Identify which cell holds the provided text, then report its (X, Y) central coordinate. 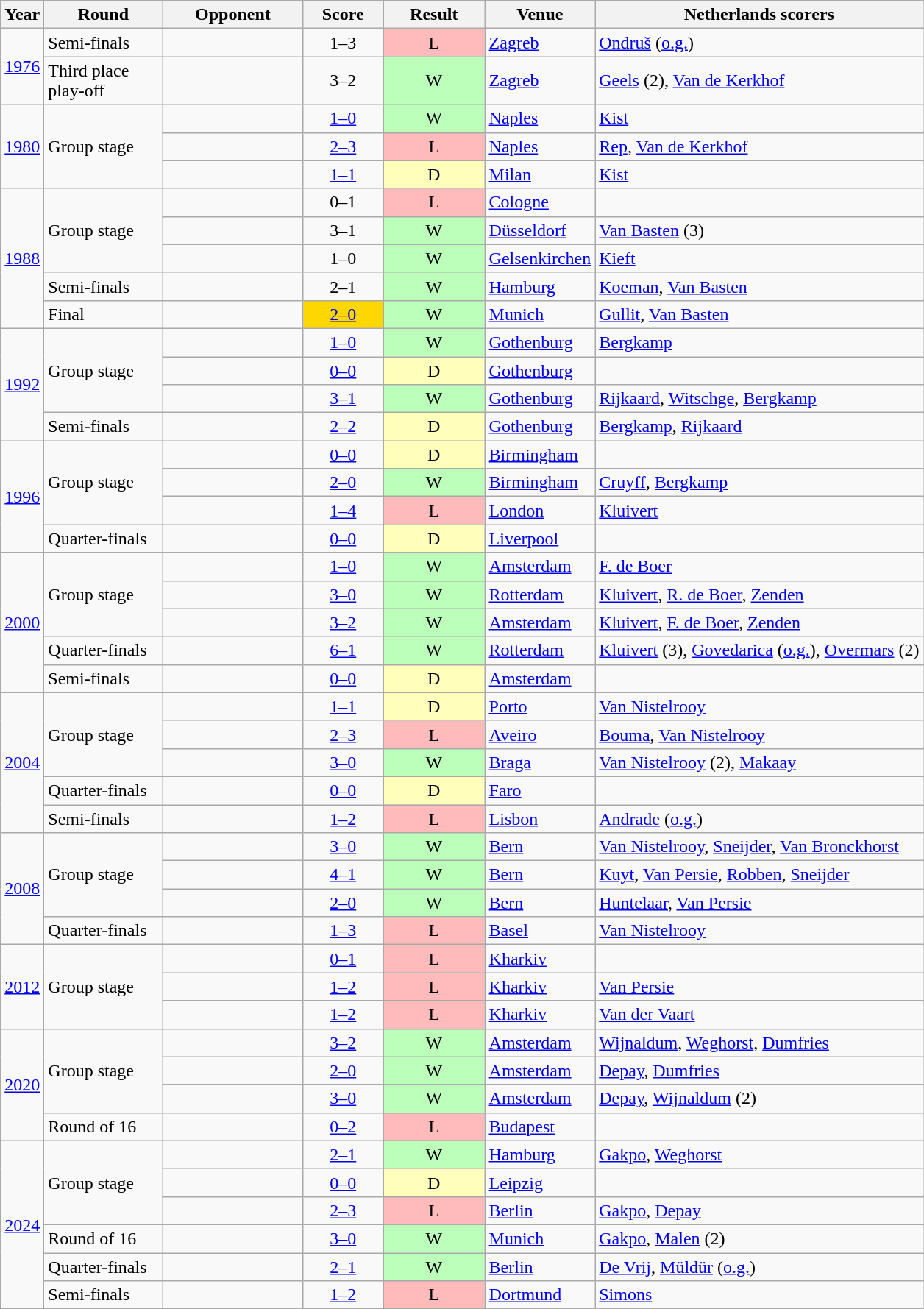
Gakpo, Depay (759, 1210)
2000 (22, 622)
Cologne (540, 202)
Braga (540, 762)
1980 (22, 146)
Van Persie (759, 987)
Netherlands scorers (759, 15)
Huntelaar, Van Persie (759, 903)
Budapest (540, 1127)
1988 (22, 258)
Van Basten (3) (759, 230)
Andrade (o.g.) (759, 819)
2024 (22, 1224)
1992 (22, 384)
Cruyff, Bergkamp (759, 483)
Kluivert (759, 511)
Liverpool (540, 539)
Kluivert, R. de Boer, Zenden (759, 595)
Düsseldorf (540, 230)
4–1 (343, 875)
Kieft (759, 258)
Depay, Wijnaldum (2) (759, 1099)
Porto (540, 706)
Basel (540, 931)
London (540, 511)
2–2 (343, 427)
Third place play-off (103, 81)
De Vrij, Müldür (o.g.) (759, 1266)
Final (103, 314)
Kuyt, Van Persie, Robben, Sneijder (759, 875)
Simons (759, 1295)
Lisbon (540, 819)
Opponent (232, 15)
Result (434, 15)
Year (22, 15)
Bergkamp (759, 342)
Bergkamp, Rijkaard (759, 427)
Ondruš (o.g.) (759, 43)
Dortmund (540, 1295)
Venue (540, 15)
Koeman, Van Basten (759, 286)
Bouma, Van Nistelrooy (759, 734)
Aveiro (540, 734)
6–1 (343, 650)
1–4 (343, 511)
Kluivert (3), Govedarica (o.g.), Overmars (2) (759, 650)
2008 (22, 889)
Van Nistelrooy, Sneijder, Van Bronckhorst (759, 847)
Gullit, Van Basten (759, 314)
Rep, Van de Kerkhof (759, 146)
F. de Boer (759, 567)
Geels (2), Van de Kerkhof (759, 81)
Faro (540, 790)
Wijnaldum, Weghorst, Dumfries (759, 1043)
2004 (22, 762)
Leipzig (540, 1182)
1976 (22, 66)
Rijkaard, Witschge, Bergkamp (759, 399)
0–2 (343, 1127)
Score (343, 15)
Gelsenkirchen (540, 258)
Gakpo, Malen (2) (759, 1238)
Milan (540, 174)
Depay, Dumfries (759, 1071)
Van der Vaart (759, 1015)
2012 (22, 987)
Kluivert, F. de Boer, Zenden (759, 622)
Round (103, 15)
Gakpo, Weghorst (759, 1154)
Van Nistelrooy (2), Makaay (759, 762)
2020 (22, 1085)
1996 (22, 497)
